Capture the cell that displays the provided text and extract its [X, Y] central coordinate. 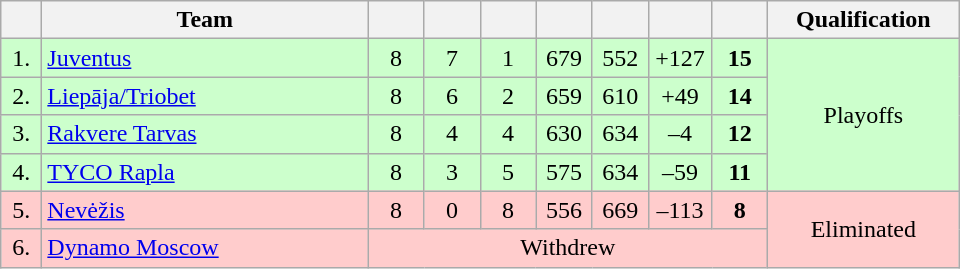
Nevėžis [205, 210]
6 [452, 96]
4. [22, 172]
6. [22, 248]
Juventus [205, 58]
610 [620, 96]
–59 [680, 172]
15 [740, 58]
+49 [680, 96]
575 [564, 172]
Eliminated [864, 229]
659 [564, 96]
7 [452, 58]
Rakvere Tarvas [205, 134]
679 [564, 58]
12 [740, 134]
5 [508, 172]
630 [564, 134]
1 [508, 58]
Qualification [864, 20]
5. [22, 210]
TYCO Rapla [205, 172]
11 [740, 172]
14 [740, 96]
1. [22, 58]
556 [564, 210]
+127 [680, 58]
669 [620, 210]
2 [508, 96]
–113 [680, 210]
Liepāja/Triobet [205, 96]
2. [22, 96]
Playoffs [864, 115]
0 [452, 210]
3 [452, 172]
–4 [680, 134]
3. [22, 134]
552 [620, 58]
Team [205, 20]
Withdrew [568, 248]
Dynamo Moscow [205, 248]
